From the cell containing the given text, extract its center point as [X, Y] coordinate. 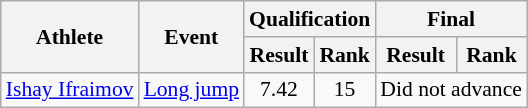
Event [192, 36]
Final [451, 19]
Did not advance [451, 90]
Long jump [192, 90]
7.42 [279, 90]
Qualification [310, 19]
Ishay Ifraimov [70, 90]
15 [344, 90]
Athlete [70, 36]
